Find where the given text appears and provide that cell's center as (X, Y) coordinate. 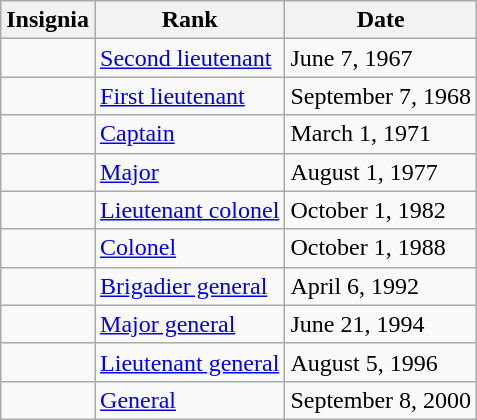
September 8, 2000 (381, 400)
General (190, 400)
First lieutenant (190, 96)
April 6, 1992 (381, 286)
Lieutenant colonel (190, 210)
Lieutenant general (190, 362)
Insignia (48, 20)
September 7, 1968 (381, 96)
June 21, 1994 (381, 324)
October 1, 1988 (381, 248)
Brigadier general (190, 286)
Date (381, 20)
Major (190, 172)
Colonel (190, 248)
August 1, 1977 (381, 172)
Captain (190, 134)
Major general (190, 324)
June 7, 1967 (381, 58)
August 5, 1996 (381, 362)
March 1, 1971 (381, 134)
October 1, 1982 (381, 210)
Rank (190, 20)
Second lieutenant (190, 58)
